Capture the cell that displays the provided text and extract its [x, y] central coordinate. 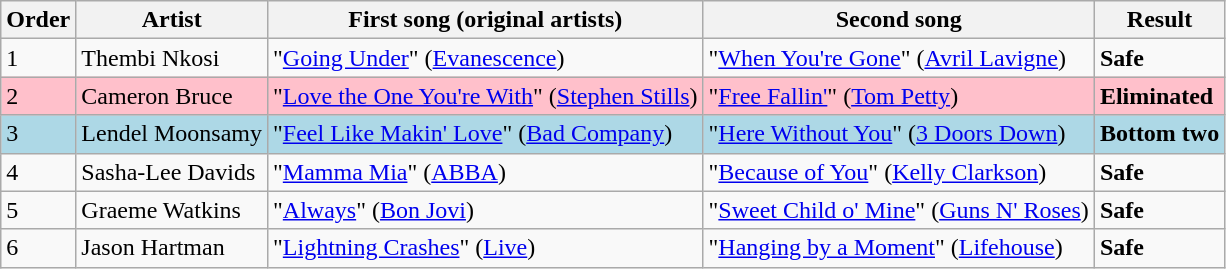
Result [1159, 20]
"Free Fallin'" (Tom Petty) [898, 96]
"Love the One You're With" (Stephen Stills) [485, 96]
5 [38, 210]
Lendel Moonsamy [172, 134]
4 [38, 172]
Thembi Nkosi [172, 58]
Sasha-Lee Davids [172, 172]
Cameron Bruce [172, 96]
6 [38, 248]
Jason Hartman [172, 248]
Graeme Watkins [172, 210]
1 [38, 58]
"Going Under" (Evanescence) [485, 58]
"Feel Like Makin' Love" (Bad Company) [485, 134]
"When You're Gone" (Avril Lavigne) [898, 58]
"Here Without You" (3 Doors Down) [898, 134]
Eliminated [1159, 96]
Artist [172, 20]
"Mamma Mia" (ABBA) [485, 172]
First song (original artists) [485, 20]
"Because of You" (Kelly Clarkson) [898, 172]
Bottom two [1159, 134]
"Sweet Child o' Mine" (Guns N' Roses) [898, 210]
Order [38, 20]
"Always" (Bon Jovi) [485, 210]
2 [38, 96]
"Hanging by a Moment" (Lifehouse) [898, 248]
3 [38, 134]
"Lightning Crashes" (Live) [485, 248]
Second song [898, 20]
